Scan for the cell matching the given text and deliver its [X, Y] coordinate at center. 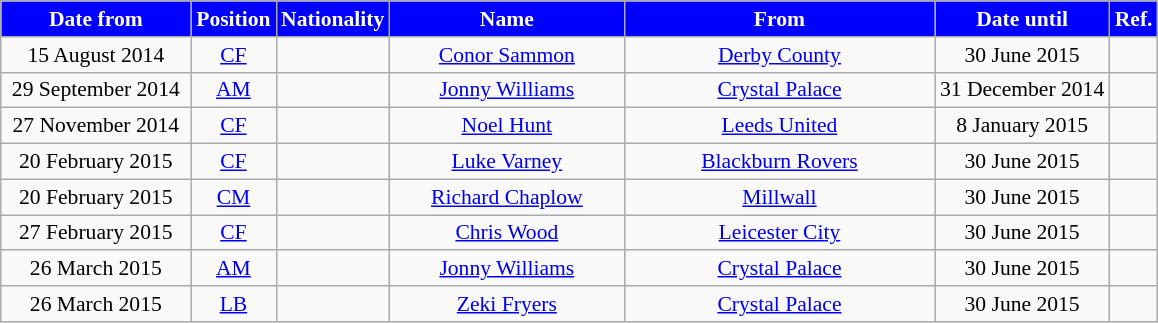
Leicester City [779, 233]
Date from [96, 19]
Position [234, 19]
8 January 2015 [1022, 126]
29 September 2014 [96, 90]
Nationality [332, 19]
From [779, 19]
Luke Varney [506, 162]
Zeki Fryers [506, 304]
31 December 2014 [1022, 90]
Leeds United [779, 126]
Blackburn Rovers [779, 162]
27 November 2014 [96, 126]
Date until [1022, 19]
Millwall [779, 197]
Chris Wood [506, 233]
Noel Hunt [506, 126]
Derby County [779, 55]
Name [506, 19]
Richard Chaplow [506, 197]
Conor Sammon [506, 55]
LB [234, 304]
27 February 2015 [96, 233]
Ref. [1134, 19]
15 August 2014 [96, 55]
CM [234, 197]
